Return [x, y] of the center of cell containing provided text 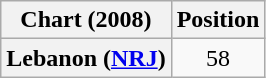
Position [218, 20]
Chart (2008) [86, 20]
Lebanon (NRJ) [86, 58]
58 [218, 58]
